Scan for the cell matching the given text and deliver its (x, y) coordinate at center. 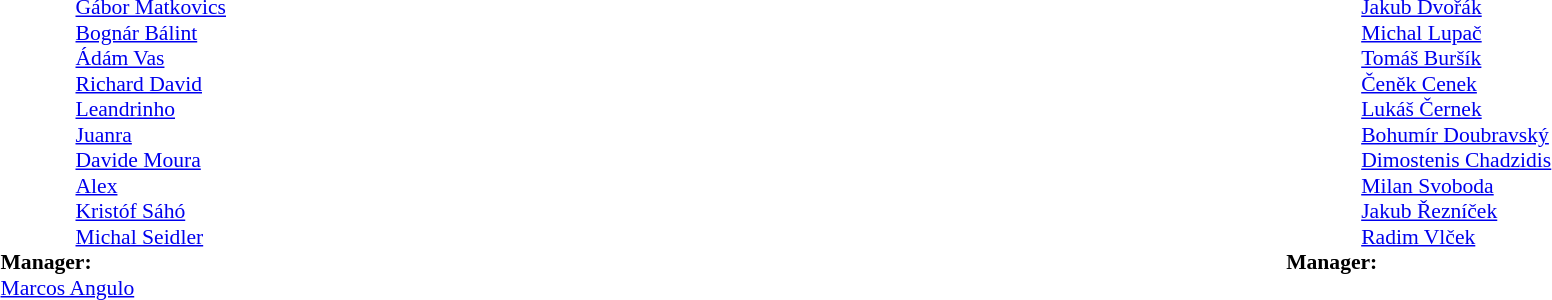
Leandrinho (151, 109)
Davide Moura (151, 161)
Čeněk Cenek (1456, 84)
Lukáš Černek (1456, 109)
Dimostenis Chadzidis (1456, 161)
Michal Seidler (151, 237)
Kristóf Sáhó (151, 211)
Bohumír Doubravský (1456, 135)
Richard David (151, 84)
Juanra (151, 135)
Bognár Bálint (151, 33)
Milan Svoboda (1456, 186)
Radim Vlček (1456, 237)
Michal Lupač (1456, 33)
Tomáš Buršík (1456, 59)
Alex (151, 186)
Jakub Řezníček (1456, 211)
Ádám Vas (151, 59)
